Provide the (X, Y) coordinate of the cell's center where the given text is located.  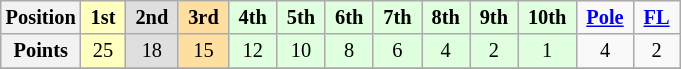
FL (657, 17)
6th (349, 17)
Position (41, 17)
18 (152, 51)
4th (253, 17)
8th (446, 17)
Points (41, 51)
3rd (203, 17)
5th (301, 17)
15 (203, 51)
9th (494, 17)
12 (253, 51)
10 (301, 51)
10th (547, 17)
25 (104, 51)
8 (349, 51)
2nd (152, 17)
1st (104, 17)
Pole (604, 17)
7th (397, 17)
6 (397, 51)
1 (547, 51)
